Return the [X, Y] coordinate for the center point of the cell that contains the specified text.  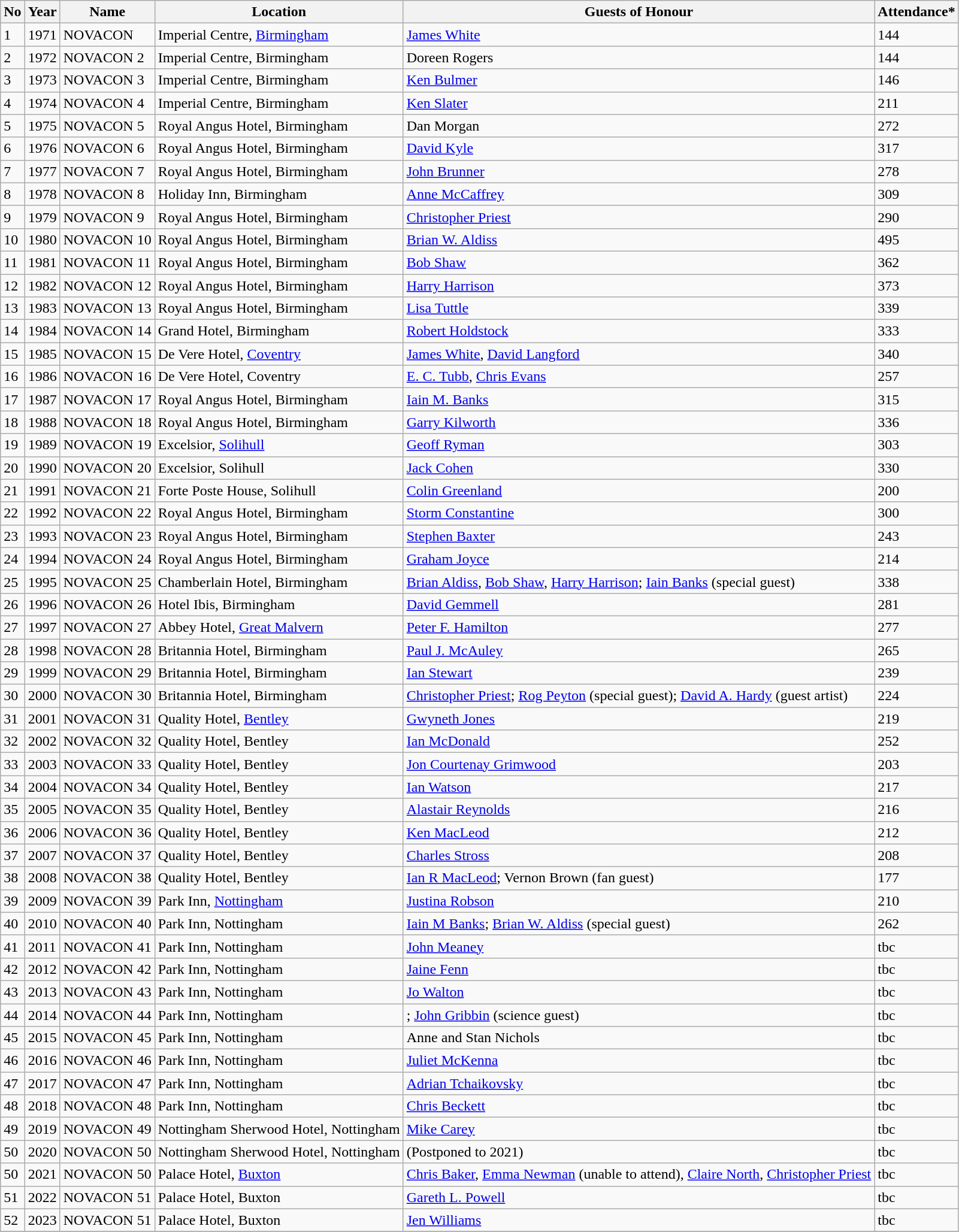
Jo Walton [639, 992]
Year [42, 12]
2 [13, 57]
NOVACON [107, 35]
Forte Poste House, Solihull [279, 491]
2016 [42, 1061]
26 [13, 604]
NOVACON 24 [107, 559]
10 [13, 240]
NOVACON 36 [107, 833]
338 [916, 582]
NOVACON 44 [107, 1015]
Doreen Rogers [639, 57]
Grand Hotel, Birmingham [279, 331]
14 [13, 331]
Ken Bulmer [639, 80]
Anne McCaffrey [639, 194]
30 [13, 696]
James White, David Langford [639, 354]
Ian Watson [639, 787]
1992 [42, 513]
Brian Aldiss, Bob Shaw, Harry Harrison; Iain Banks (special guest) [639, 582]
48 [13, 1106]
2020 [42, 1152]
NOVACON 2 [107, 57]
NOVACON 16 [107, 377]
1979 [42, 217]
219 [916, 719]
Christopher Priest; Rog Peyton (special guest); David A. Hardy (guest artist) [639, 696]
3 [13, 80]
Chris Beckett [639, 1106]
340 [916, 354]
NOVACON 9 [107, 217]
21 [13, 491]
2022 [42, 1197]
37 [13, 855]
No [13, 12]
1991 [42, 491]
NOVACON 33 [107, 764]
33 [13, 764]
2021 [42, 1175]
339 [916, 308]
Harry Harrison [639, 286]
Attendance* [916, 12]
303 [916, 445]
28 [13, 650]
8 [13, 194]
NOVACON 41 [107, 946]
NOVACON 37 [107, 855]
12 [13, 286]
NOVACON 12 [107, 286]
Holiday Inn, Birmingham [279, 194]
David Gemmell [639, 604]
NOVACON 47 [107, 1083]
Iain M Banks; Brian W. Aldiss (special guest) [639, 924]
34 [13, 787]
Storm Constantine [639, 513]
NOVACON 42 [107, 969]
330 [916, 468]
NOVACON 49 [107, 1129]
Chamberlain Hotel, Birmingham [279, 582]
NOVACON 6 [107, 149]
29 [13, 673]
243 [916, 536]
32 [13, 741]
NOVACON 29 [107, 673]
Stephen Baxter [639, 536]
1997 [42, 627]
336 [916, 422]
Charles Stross [639, 855]
22 [13, 513]
217 [916, 787]
17 [13, 399]
1 [13, 35]
1996 [42, 604]
2001 [42, 719]
Ian Stewart [639, 673]
David Kyle [639, 149]
Peter F. Hamilton [639, 627]
Paul J. McAuley [639, 650]
252 [916, 741]
Alastair Reynolds [639, 810]
18 [13, 422]
13 [13, 308]
300 [916, 513]
16 [13, 377]
2018 [42, 1106]
333 [916, 331]
39 [13, 901]
277 [916, 627]
Lisa Tuttle [639, 308]
NOVACON 15 [107, 354]
NOVACON 10 [107, 240]
2002 [42, 741]
2005 [42, 810]
Gwyneth Jones [639, 719]
NOVACON 31 [107, 719]
Juliet McKenna [639, 1061]
7 [13, 171]
E. C. Tubb, Chris Evans [639, 377]
Hotel Ibis, Birmingham [279, 604]
1982 [42, 286]
27 [13, 627]
1986 [42, 377]
262 [916, 924]
2000 [42, 696]
38 [13, 878]
1995 [42, 582]
Adrian Tchaikovsky [639, 1083]
315 [916, 399]
Jaine Fenn [639, 969]
4 [13, 103]
NOVACON 34 [107, 787]
35 [13, 810]
11 [13, 262]
2012 [42, 969]
; John Gribbin (science guest) [639, 1015]
6 [13, 149]
9 [13, 217]
NOVACON 14 [107, 331]
278 [916, 171]
Ian R MacLeod; Vernon Brown (fan guest) [639, 878]
42 [13, 969]
290 [916, 217]
2014 [42, 1015]
1990 [42, 468]
239 [916, 673]
NOVACON 5 [107, 126]
2011 [42, 946]
2004 [42, 787]
John Meaney [639, 946]
49 [13, 1129]
NOVACON 18 [107, 422]
Location [279, 12]
2008 [42, 878]
1994 [42, 559]
NOVACON 46 [107, 1061]
208 [916, 855]
1972 [42, 57]
203 [916, 764]
James White [639, 35]
NOVACON 39 [107, 901]
44 [13, 1015]
1980 [42, 240]
216 [916, 810]
Anne and Stan Nichols [639, 1038]
52 [13, 1220]
2003 [42, 764]
NOVACON 28 [107, 650]
214 [916, 559]
36 [13, 833]
Abbey Hotel, Great Malvern [279, 627]
NOVACON 4 [107, 103]
Guests of Honour [639, 12]
Chris Baker, Emma Newman (unable to attend), Claire North, Christopher Priest [639, 1175]
NOVACON 38 [107, 878]
NOVACON 32 [107, 741]
NOVACON 17 [107, 399]
2009 [42, 901]
1976 [42, 149]
1987 [42, 399]
Ian McDonald [639, 741]
1981 [42, 262]
Name [107, 12]
5 [13, 126]
1971 [42, 35]
Justina Robson [639, 901]
281 [916, 604]
NOVACON 40 [107, 924]
40 [13, 924]
31 [13, 719]
NOVACON 35 [107, 810]
309 [916, 194]
NOVACON 20 [107, 468]
Colin Greenland [639, 491]
Garry Kilworth [639, 422]
1998 [42, 650]
Iain M. Banks [639, 399]
1973 [42, 80]
224 [916, 696]
362 [916, 262]
Geoff Ryman [639, 445]
1977 [42, 171]
210 [916, 901]
NOVACON 48 [107, 1106]
Gareth L. Powell [639, 1197]
1978 [42, 194]
NOVACON 21 [107, 491]
NOVACON 11 [107, 262]
19 [13, 445]
2017 [42, 1083]
1989 [42, 445]
NOVACON 23 [107, 536]
1974 [42, 103]
Ken MacLeod [639, 833]
Jen Williams [639, 1220]
Dan Morgan [639, 126]
146 [916, 80]
Jack Cohen [639, 468]
24 [13, 559]
John Brunner [639, 171]
45 [13, 1038]
317 [916, 149]
373 [916, 286]
Ken Slater [639, 103]
2010 [42, 924]
2006 [42, 833]
46 [13, 1061]
Bob Shaw [639, 262]
NOVACON 26 [107, 604]
NOVACON 30 [107, 696]
1993 [42, 536]
51 [13, 1197]
20 [13, 468]
2023 [42, 1220]
NOVACON 22 [107, 513]
495 [916, 240]
23 [13, 536]
15 [13, 354]
NOVACON 7 [107, 171]
(Postponed to 2021) [639, 1152]
1985 [42, 354]
272 [916, 126]
1983 [42, 308]
25 [13, 582]
257 [916, 377]
43 [13, 992]
47 [13, 1083]
Graham Joyce [639, 559]
NOVACON 43 [107, 992]
177 [916, 878]
41 [13, 946]
265 [916, 650]
NOVACON 13 [107, 308]
Jon Courtenay Grimwood [639, 764]
2007 [42, 855]
Christopher Priest [639, 217]
212 [916, 833]
1975 [42, 126]
NOVACON 25 [107, 582]
211 [916, 103]
NOVACON 45 [107, 1038]
NOVACON 8 [107, 194]
NOVACON 19 [107, 445]
200 [916, 491]
NOVACON 27 [107, 627]
2013 [42, 992]
Mike Carey [639, 1129]
Brian W. Aldiss [639, 240]
2015 [42, 1038]
2019 [42, 1129]
NOVACON 3 [107, 80]
1999 [42, 673]
1988 [42, 422]
1984 [42, 331]
Robert Holdstock [639, 331]
